From the cell containing the given text, extract its center point as (X, Y) coordinate. 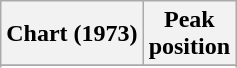
Peakposition (189, 34)
Chart (1973) (72, 34)
